Return [X, Y] of the center of cell containing provided text 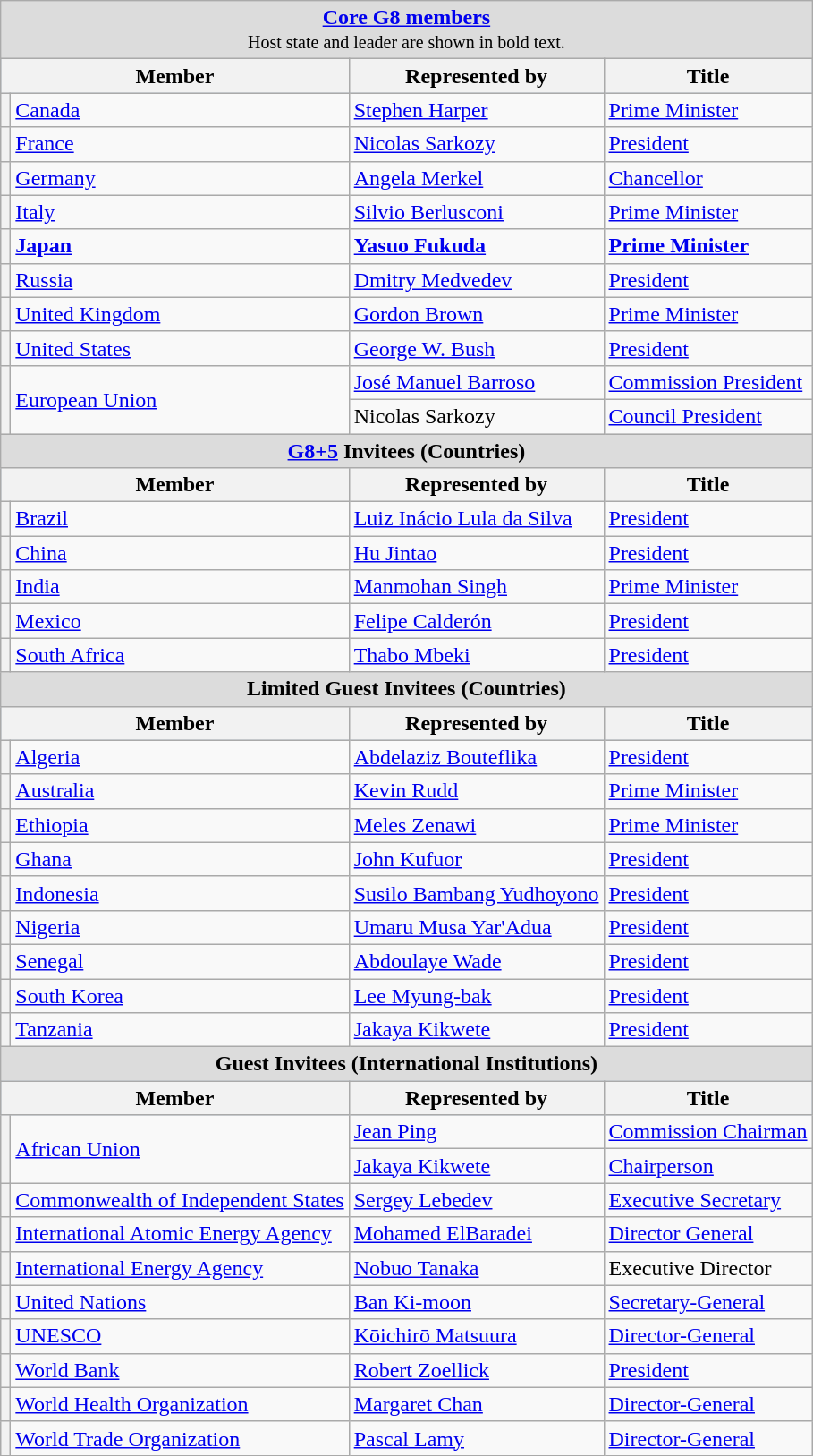
United Nations [180, 1302]
United States [180, 348]
Core G8 membersHost state and leader are shown in bold text. [406, 30]
Nigeria [180, 927]
Luiz Inácio Lula da Silva [476, 519]
Limited Guest Invitees (Countries) [406, 689]
Director General [708, 1234]
Nobuo Tanaka [476, 1268]
Senegal [180, 961]
John Kufuor [476, 859]
Executive Secretary [708, 1200]
Margaret Chan [476, 1404]
African Union [180, 1149]
Indonesia [180, 893]
Ethiopia [180, 825]
Kevin Rudd [476, 791]
Ghana [180, 859]
Canada [180, 110]
Kōichirō Matsuura [476, 1336]
Umaru Musa Yar'Adua [476, 927]
Stephen Harper [476, 110]
Algeria [180, 757]
South Korea [180, 996]
India [180, 587]
Russia [180, 280]
World Trade Organization [180, 1438]
Executive Director [708, 1268]
Commission President [708, 382]
China [180, 553]
Australia [180, 791]
Commonwealth of Independent States [180, 1200]
Germany [180, 178]
European Union [180, 399]
Chancellor [708, 178]
World Health Organization [180, 1404]
UNESCO [180, 1336]
Chairperson [708, 1166]
World Bank [180, 1370]
Council President [708, 416]
Manmohan Singh [476, 587]
Gordon Brown [476, 314]
Angela Merkel [476, 178]
Guest Invitees (International Institutions) [406, 1064]
Italy [180, 212]
France [180, 144]
George W. Bush [476, 348]
Robert Zoellick [476, 1370]
Sergey Lebedev [476, 1200]
José Manuel Barroso [476, 382]
Mohamed ElBaradei [476, 1234]
Japan [180, 246]
Tanzania [180, 1030]
Brazil [180, 519]
International Energy Agency [180, 1268]
G8+5 Invitees (Countries) [406, 450]
Lee Myung-bak [476, 996]
Abdoulaye Wade [476, 961]
Abdelaziz Bouteflika [476, 757]
Susilo Bambang Yudhoyono [476, 893]
Felipe Calderón [476, 621]
Thabo Mbeki [476, 655]
Commission Chairman [708, 1132]
Silvio Berlusconi [476, 212]
Jean Ping [476, 1132]
United Kingdom [180, 314]
South Africa [180, 655]
Yasuo Fukuda [476, 246]
Ban Ki-moon [476, 1302]
Dmitry Medvedev [476, 280]
Mexico [180, 621]
Meles Zenawi [476, 825]
Hu Jintao [476, 553]
Pascal Lamy [476, 1438]
International Atomic Energy Agency [180, 1234]
Secretary-General [708, 1302]
